Return the [x, y] coordinate for the center point of the cell that contains the specified text.  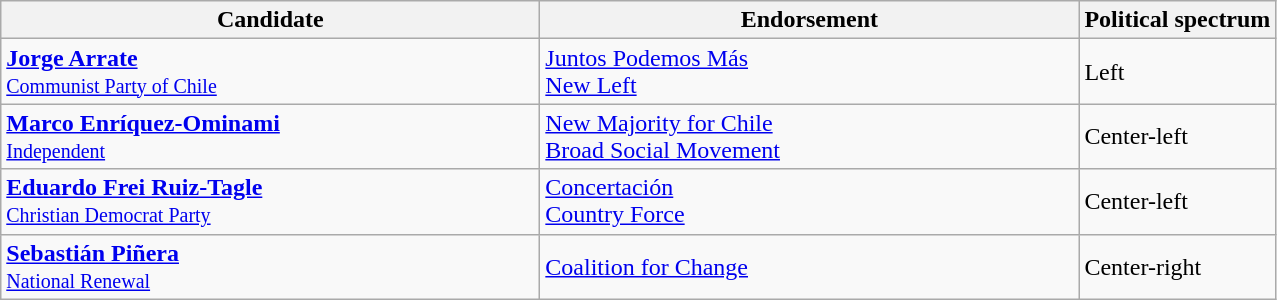
Center-right [1178, 266]
Coalition for Change [810, 266]
Sebastián PiñeraNational Renewal [270, 266]
New Majority for ChileBroad Social Movement [810, 136]
Juntos Podemos MásNew Left [810, 72]
Eduardo Frei Ruiz-TagleChristian Democrat Party [270, 202]
Endorsement [810, 20]
Left [1178, 72]
ConcertaciónCountry Force [810, 202]
Political spectrum [1178, 20]
Jorge ArrateCommunist Party of Chile [270, 72]
Marco Enríquez-OminamiIndependent [270, 136]
Candidate [270, 20]
